Extract the [x, y] coordinate from the center of the cell holding the provided text.  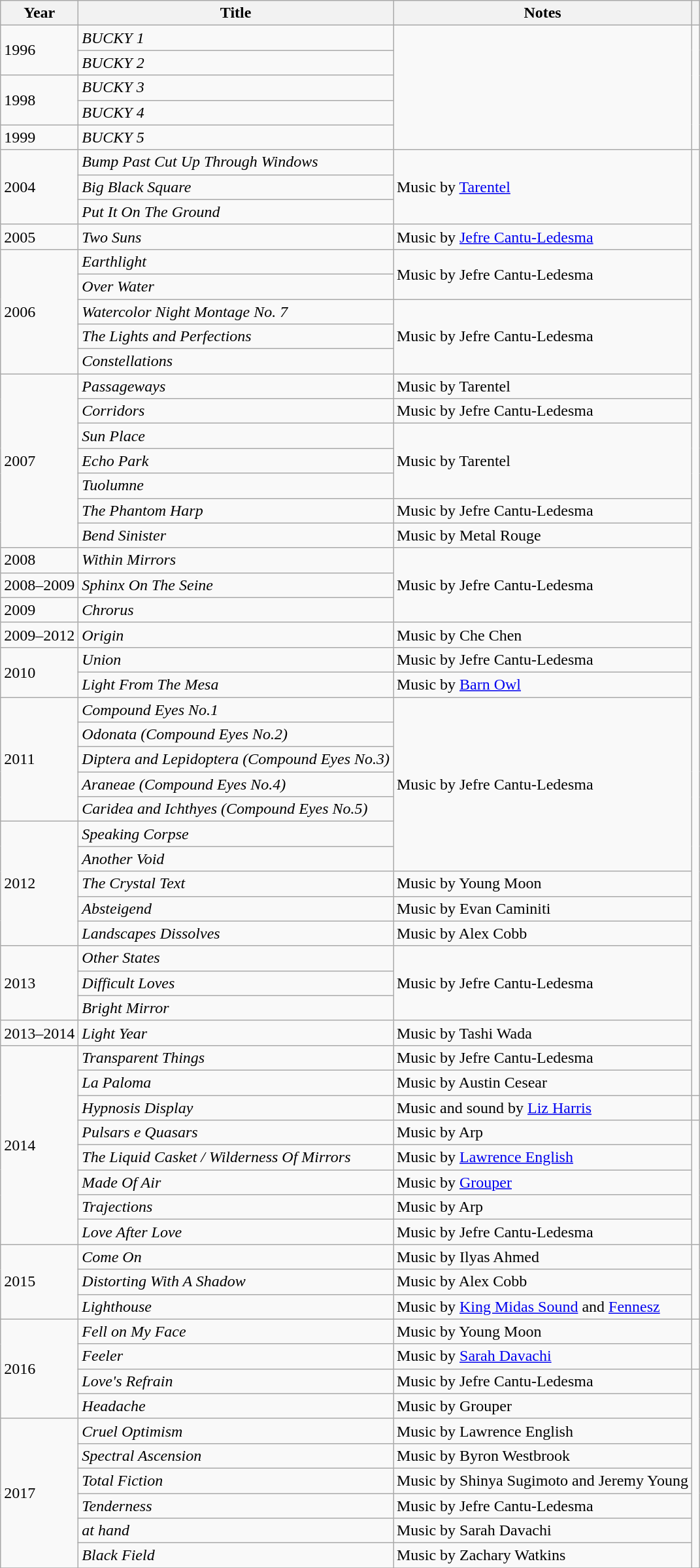
Love After Love [236, 1232]
2014 [39, 1144]
2016 [39, 1369]
BUCKY 1 [236, 38]
Echo Park [236, 461]
Love's Refrain [236, 1381]
2013–2014 [39, 1033]
Black Field [236, 1556]
Two Suns [236, 237]
Music by Zachary Watkins [542, 1556]
Come On [236, 1257]
Light Year [236, 1033]
2010 [39, 672]
Notes [542, 13]
Music and sound by Liz Harris [542, 1108]
Sphinx On The Seine [236, 585]
Caridea and Ichthyes (Compound Eyes No.5) [236, 809]
Odonata (Compound Eyes No.2) [236, 735]
Music by King Midas Sound and Fennesz [542, 1307]
Tuolumne [236, 486]
BUCKY 2 [236, 63]
Made Of Air [236, 1182]
Bend Sinister [236, 535]
Fell on My Face [236, 1331]
2005 [39, 237]
Light From The Mesa [236, 684]
2004 [39, 187]
Another Void [236, 859]
2007 [39, 461]
BUCKY 4 [236, 112]
Origin [236, 635]
Compound Eyes No.1 [236, 709]
Tenderness [236, 1505]
Constellations [236, 361]
Chrorus [236, 610]
Music by Tashi Wada [542, 1033]
Bright Mirror [236, 1008]
Music by Byron Westbrook [542, 1456]
Corridors [236, 411]
1996 [39, 50]
2011 [39, 759]
Bump Past Cut Up Through Windows [236, 162]
Passageways [236, 386]
La Paloma [236, 1082]
Trajections [236, 1207]
BUCKY 5 [236, 137]
1998 [39, 100]
The Lights and Perfections [236, 337]
2017 [39, 1493]
Feeler [236, 1356]
Earthlight [236, 261]
BUCKY 3 [236, 88]
Title [236, 13]
2013 [39, 983]
2008 [39, 560]
Music by Metal Rouge [542, 535]
Lighthouse [236, 1307]
2015 [39, 1282]
2009 [39, 610]
Music by Che Chen [542, 635]
Landscapes Dissolves [236, 933]
Pulsars e Quasars [236, 1133]
at hand [236, 1531]
Total Fiction [236, 1480]
Sun Place [236, 436]
Year [39, 13]
Transparent Things [236, 1058]
Diptera and Lepidoptera (Compound Eyes No.3) [236, 759]
2012 [39, 884]
Other States [236, 958]
Put It On The Ground [236, 212]
Watercolor Night Montage No. 7 [236, 312]
Difficult Loves [236, 983]
2006 [39, 311]
Music by Evan Caminiti [542, 909]
Hypnosis Display [236, 1108]
2008–2009 [39, 585]
Music by Austin Cesear [542, 1082]
Headache [236, 1406]
Union [236, 659]
Spectral Ascension [236, 1456]
Distorting With A Shadow [236, 1282]
Within Mirrors [236, 560]
2009–2012 [39, 635]
Music by Shinya Sugimoto and Jeremy Young [542, 1480]
Araneae (Compound Eyes No.4) [236, 784]
Music by Ilyas Ahmed [542, 1257]
The Liquid Casket / Wilderness Of Mirrors [236, 1158]
The Phantom Harp [236, 510]
The Crystal Text [236, 884]
Big Black Square [236, 187]
Music by Barn Owl [542, 684]
Cruel Optimism [236, 1431]
Over Water [236, 286]
1999 [39, 137]
Speaking Corpse [236, 834]
Absteigend [236, 909]
